Output the [x, y] coordinate of the center of the cell containing the given text.  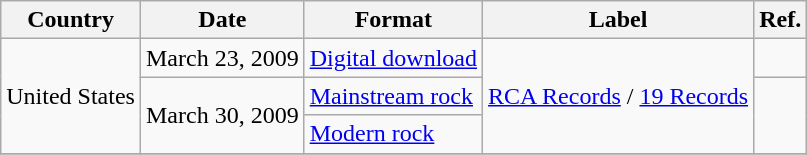
Date [222, 20]
Digital download [393, 58]
Mainstream rock [393, 96]
Format [393, 20]
Country [71, 20]
United States [71, 96]
Modern rock [393, 134]
March 23, 2009 [222, 58]
Ref. [780, 20]
March 30, 2009 [222, 115]
Label [618, 20]
RCA Records / 19 Records [618, 96]
